Provide the (X, Y) coordinate of the cell's center where the given text is located.  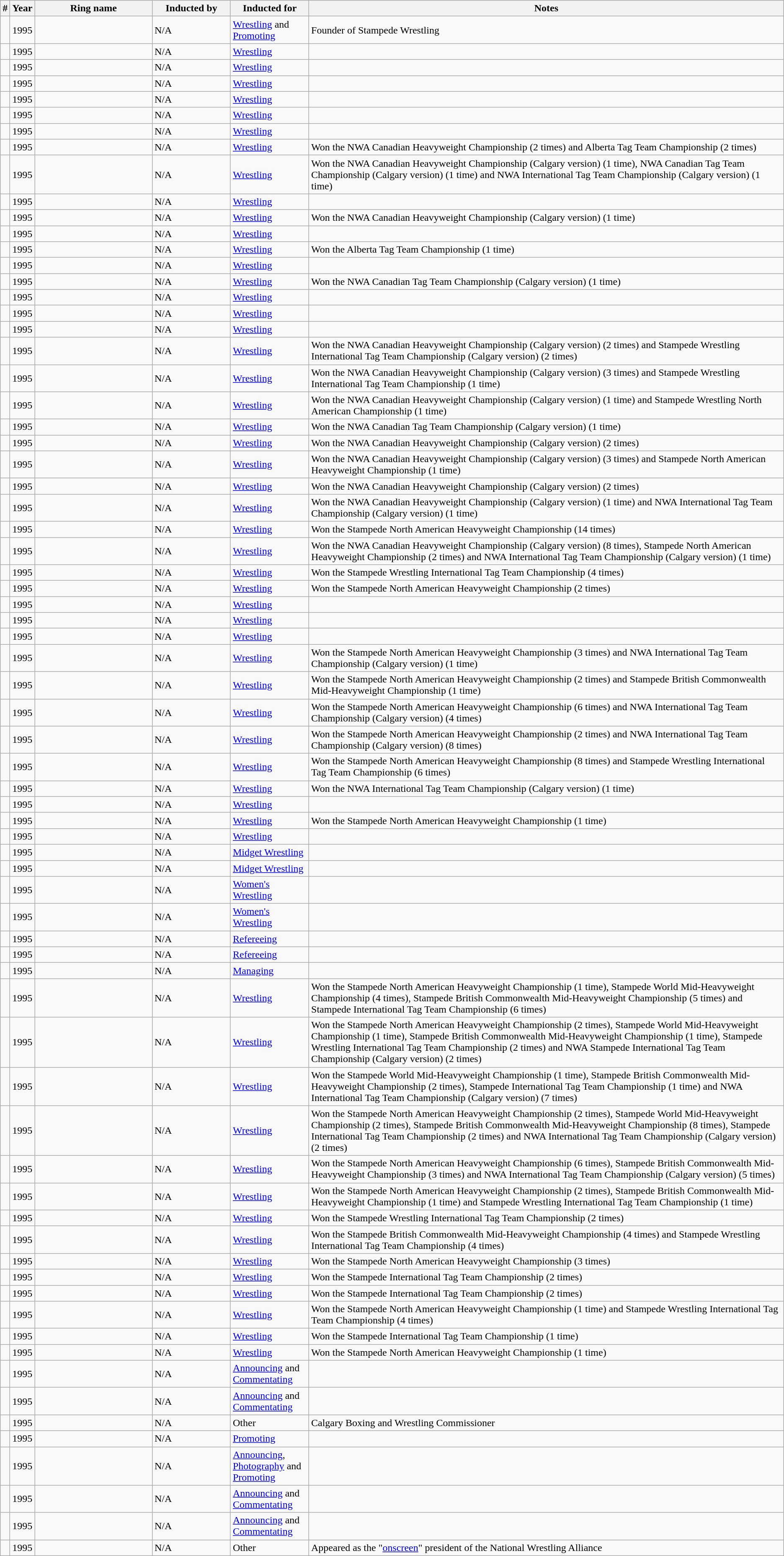
Won the NWA Canadian Heavyweight Championship (Calgary version) (1 time) and NWA International Tag Team Championship (Calgary version) (1 time) (547, 508)
Won the Stampede North American Heavyweight Championship (6 times) and NWA International Tag Team Championship (Calgary version) (4 times) (547, 712)
Won the NWA International Tag Team Championship (Calgary version) (1 time) (547, 788)
Won the Stampede North American Heavyweight Championship (3 times) (547, 1261)
Wrestling and Promoting (270, 30)
Inducted for (270, 8)
Won the NWA Canadian Heavyweight Championship (Calgary version) (1 time) and Stampede Wrestling North American Championship (1 time) (547, 406)
Won the Stampede North American Heavyweight Championship (2 times) and NWA International Tag Team Championship (Calgary version) (8 times) (547, 740)
Promoting (270, 1439)
Won the NWA Canadian Heavyweight Championship (2 times) and Alberta Tag Team Championship (2 times) (547, 147)
Won the Stampede North American Heavyweight Championship (8 times) and Stampede Wrestling International Tag Team Championship (6 times) (547, 767)
Won the Stampede North American Heavyweight Championship (14 times) (547, 529)
Appeared as the "onscreen" president of the National Wrestling Alliance (547, 1548)
Won the Stampede North American Heavyweight Championship (3 times) and NWA International Tag Team Championship (Calgary version) (1 time) (547, 658)
Won the Alberta Tag Team Championship (1 time) (547, 250)
Won the Stampede North American Heavyweight Championship (2 times) (547, 589)
Won the NWA Canadian Heavyweight Championship (Calgary version) (3 times) and Stampede Wrestling International Tag Team Championship (1 time) (547, 378)
Founder of Stampede Wrestling (547, 30)
Calgary Boxing and Wrestling Commissioner (547, 1423)
Inducted by (191, 8)
Won the Stampede North American Heavyweight Championship (2 times) and Stampede British Commonwealth Mid-Heavyweight Championship (1 time) (547, 685)
Won the Stampede International Tag Team Championship (1 time) (547, 1336)
Announcing, Photography and Promoting (270, 1466)
Won the NWA Canadian Heavyweight Championship (Calgary version) (3 times) and Stampede North American Heavyweight Championship (1 time) (547, 464)
Won the Stampede Wrestling International Tag Team Championship (4 times) (547, 573)
Notes (547, 8)
Won the Stampede British Commonwealth Mid-Heavyweight Championship (4 times) and Stampede Wrestling International Tag Team Championship (4 times) (547, 1239)
Managing (270, 971)
# (5, 8)
Year (23, 8)
Won the Stampede Wrestling International Tag Team Championship (2 times) (547, 1218)
Ring name (94, 8)
Won the NWA Canadian Heavyweight Championship (Calgary version) (1 time) (547, 217)
Won the Stampede North American Heavyweight Championship (1 time) and Stampede Wrestling International Tag Team Championship (4 times) (547, 1315)
